Determine the (x, y) coordinate at the center of the cell enclosing the given text.  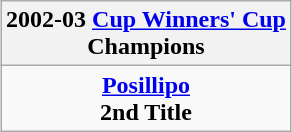
2002-03 Cup Winners' CupChampions (146, 34)
Posillipo2nd Title (146, 98)
